Search for the cell housing the specified text and yield its (x, y) center coordinate. 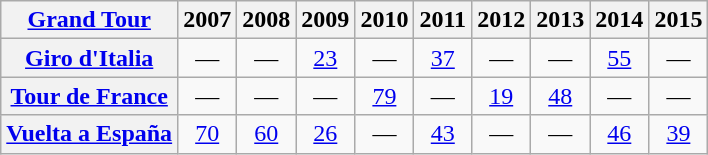
Giro d'Italia (90, 58)
55 (620, 58)
2007 (208, 20)
Grand Tour (90, 20)
2008 (266, 20)
2012 (502, 20)
70 (208, 134)
Vuelta a España (90, 134)
37 (443, 58)
2011 (443, 20)
19 (502, 96)
60 (266, 134)
2015 (678, 20)
39 (678, 134)
Tour de France (90, 96)
2013 (560, 20)
2010 (384, 20)
79 (384, 96)
48 (560, 96)
23 (326, 58)
43 (443, 134)
46 (620, 134)
2009 (326, 20)
2014 (620, 20)
26 (326, 134)
